From the cell containing the given text, extract its center point as (x, y) coordinate. 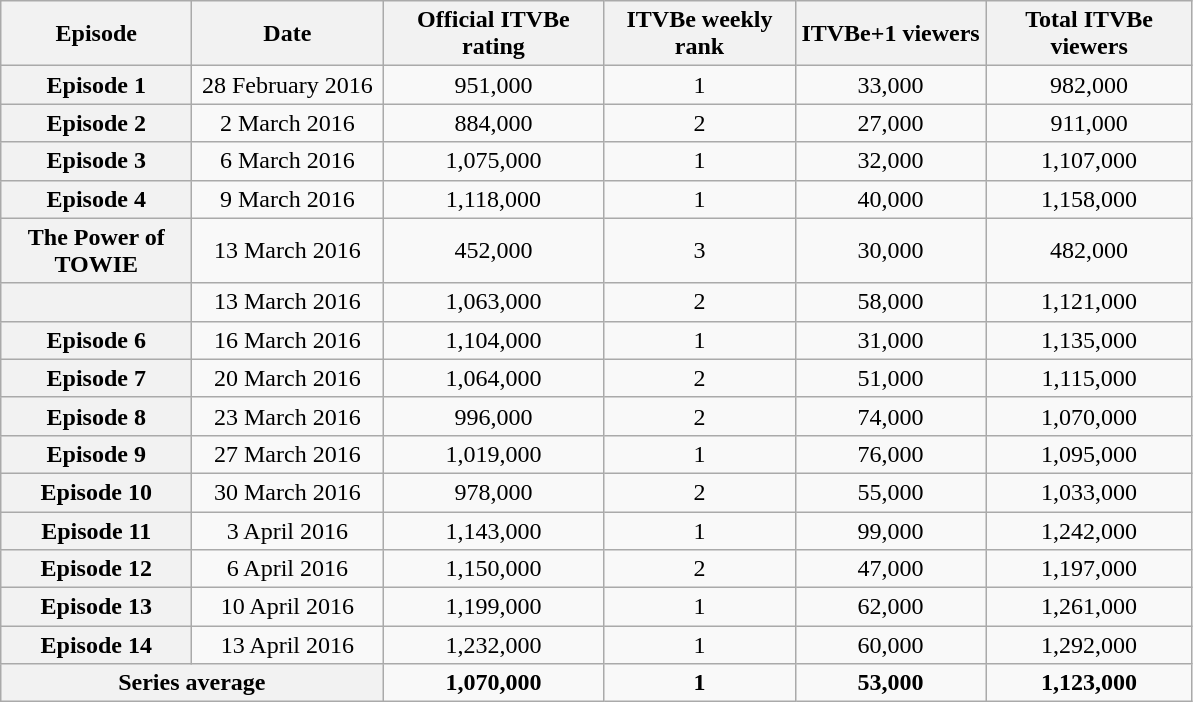
1,104,000 (494, 340)
1,123,000 (1089, 683)
23 March 2016 (288, 416)
31,000 (890, 340)
The Power of TOWIE (96, 250)
982,000 (1089, 85)
Episode 10 (96, 492)
884,000 (494, 123)
6 April 2016 (288, 569)
76,000 (890, 454)
3 (700, 250)
996,000 (494, 416)
1,115,000 (1089, 378)
1,158,000 (1089, 199)
1,121,000 (1089, 302)
Episode 1 (96, 85)
Episode 2 (96, 123)
Date (288, 34)
Episode 7 (96, 378)
ITVBe weekly rank (700, 34)
58,000 (890, 302)
6 March 2016 (288, 161)
1,292,000 (1089, 645)
911,000 (1089, 123)
30,000 (890, 250)
1,075,000 (494, 161)
47,000 (890, 569)
1,197,000 (1089, 569)
1,095,000 (1089, 454)
Episode 14 (96, 645)
Episode 13 (96, 607)
1,242,000 (1089, 531)
Episode 6 (96, 340)
60,000 (890, 645)
1,107,000 (1089, 161)
Series average (192, 683)
1,150,000 (494, 569)
Episode 9 (96, 454)
1,019,000 (494, 454)
Episode 3 (96, 161)
53,000 (890, 683)
13 April 2016 (288, 645)
Episode (96, 34)
27,000 (890, 123)
978,000 (494, 492)
40,000 (890, 199)
1,199,000 (494, 607)
16 March 2016 (288, 340)
32,000 (890, 161)
51,000 (890, 378)
20 March 2016 (288, 378)
3 April 2016 (288, 531)
1,232,000 (494, 645)
Total ITVBe viewers (1089, 34)
9 March 2016 (288, 199)
1,064,000 (494, 378)
1,118,000 (494, 199)
30 March 2016 (288, 492)
99,000 (890, 531)
2 March 2016 (288, 123)
28 February 2016 (288, 85)
27 March 2016 (288, 454)
Episode 11 (96, 531)
1,135,000 (1089, 340)
1,261,000 (1089, 607)
10 April 2016 (288, 607)
Episode 12 (96, 569)
482,000 (1089, 250)
1,063,000 (494, 302)
74,000 (890, 416)
62,000 (890, 607)
ITVBe+1 viewers (890, 34)
1,033,000 (1089, 492)
Episode 4 (96, 199)
33,000 (890, 85)
951,000 (494, 85)
55,000 (890, 492)
452,000 (494, 250)
Episode 8 (96, 416)
Official ITVBe rating (494, 34)
1,143,000 (494, 531)
